Provide the [X, Y] coordinate of the cell's center where the given text is located.  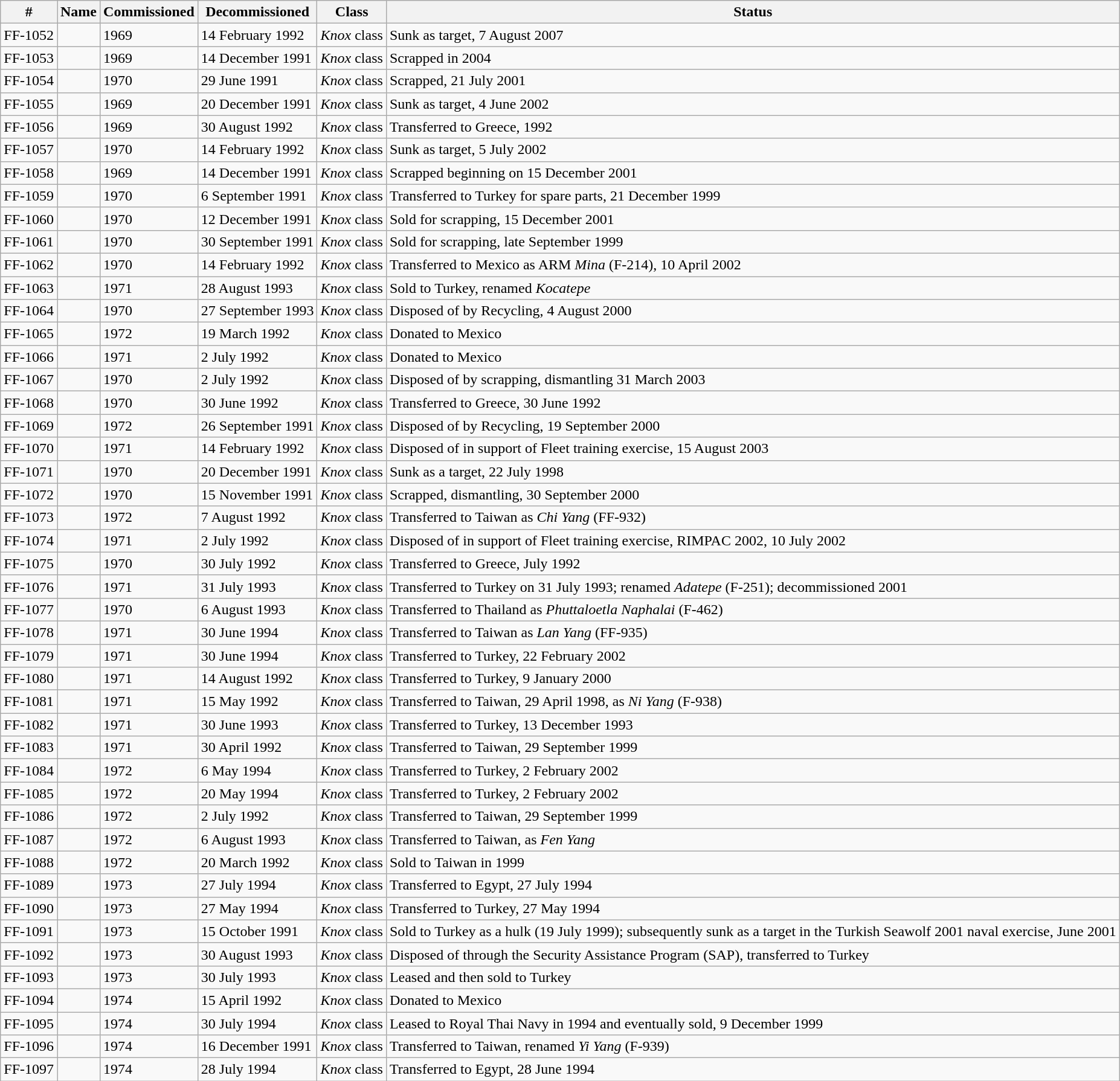
Transferred to Egypt, 27 July 1994 [753, 885]
FF-1062 [29, 265]
Scrapped, 21 July 2001 [753, 81]
FF-1060 [29, 219]
Commissioned [149, 12]
Transferred to Egypt, 28 June 1994 [753, 1070]
FF-1057 [29, 150]
FF-1085 [29, 794]
27 September 1993 [257, 311]
14 August 1992 [257, 679]
Scrapped, dismantling, 30 September 2000 [753, 495]
Transferred to Taiwan as Chi Yang (FF-932) [753, 518]
FF-1078 [29, 632]
Sunk as a target, 22 July 1998 [753, 472]
Scrapped in 2004 [753, 58]
Transferred to Taiwan, renamed Yi Yang (F-939) [753, 1047]
12 December 1991 [257, 219]
FF-1093 [29, 977]
30 August 1993 [257, 954]
Sold to Turkey, renamed Kocatepe [753, 288]
FF-1082 [29, 725]
28 August 1993 [257, 288]
Transferred to Turkey, 27 May 1994 [753, 908]
FF-1068 [29, 403]
Leased and then sold to Turkey [753, 977]
Transferred to Turkey for spare parts, 21 December 1999 [753, 196]
FF-1072 [29, 495]
Sold to Taiwan in 1999 [753, 862]
FF-1073 [29, 518]
FF-1058 [29, 173]
FF-1083 [29, 748]
FF-1086 [29, 816]
30 April 1992 [257, 748]
Disposed of in support of Fleet training exercise, 15 August 2003 [753, 449]
Transferred to Turkey, 9 January 2000 [753, 679]
Transferred to Greece, 1992 [753, 127]
30 June 1993 [257, 725]
Sold for scrapping, 15 December 2001 [753, 219]
FF-1092 [29, 954]
FF-1079 [29, 655]
FF-1094 [29, 1000]
Transferred to Greece, 30 June 1992 [753, 403]
FF-1074 [29, 540]
Sunk as target, 4 June 2002 [753, 104]
Sold for scrapping, late September 1999 [753, 242]
Transferred to Taiwan, 29 April 1998, as Ni Yang (F-938) [753, 702]
FF-1076 [29, 586]
FF-1089 [29, 885]
15 October 1991 [257, 931]
FF-1063 [29, 288]
FF-1059 [29, 196]
FF-1071 [29, 472]
16 December 1991 [257, 1047]
Decommissioned [257, 12]
FF-1065 [29, 334]
30 July 1992 [257, 563]
19 March 1992 [257, 334]
# [29, 12]
FF-1091 [29, 931]
FF-1052 [29, 35]
27 July 1994 [257, 885]
6 May 1994 [257, 771]
Disposed of through the Security Assistance Program (SAP), transferred to Turkey [753, 954]
FF-1070 [29, 449]
31 July 1993 [257, 586]
29 June 1991 [257, 81]
FF-1077 [29, 609]
Transferred to Turkey, 13 December 1993 [753, 725]
Transferred to Taiwan, as Fen Yang [753, 839]
30 June 1992 [257, 403]
Transferred to Greece, July 1992 [753, 563]
FF-1054 [29, 81]
FF-1055 [29, 104]
30 July 1994 [257, 1024]
Name [79, 12]
28 July 1994 [257, 1070]
Transferred to Mexico as ARM Mina (F-214), 10 April 2002 [753, 265]
30 September 1991 [257, 242]
Disposed of by Recycling, 4 August 2000 [753, 311]
Transferred to Taiwan as Lan Yang (FF-935) [753, 632]
15 November 1991 [257, 495]
FF-1084 [29, 771]
FF-1066 [29, 357]
20 May 1994 [257, 794]
20 March 1992 [257, 862]
6 September 1991 [257, 196]
FF-1067 [29, 380]
15 April 1992 [257, 1000]
30 July 1993 [257, 977]
Leased to Royal Thai Navy in 1994 and eventually sold, 9 December 1999 [753, 1024]
Class [352, 12]
FF-1095 [29, 1024]
Scrapped beginning on 15 December 2001 [753, 173]
FF-1088 [29, 862]
FF-1087 [29, 839]
FF-1080 [29, 679]
FF-1090 [29, 908]
FF-1069 [29, 426]
FF-1075 [29, 563]
Disposed of by Recycling, 19 September 2000 [753, 426]
Sold to Turkey as a hulk (19 July 1999); subsequently sunk as a target in the Turkish Seawolf 2001 naval exercise, June 2001 [753, 931]
Transferred to Turkey on 31 July 1993; renamed Adatepe (F-251); decommissioned 2001 [753, 586]
7 August 1992 [257, 518]
30 August 1992 [257, 127]
Transferred to Turkey, 22 February 2002 [753, 655]
Transferred to Thailand as Phuttaloetla Naphalai (F-462) [753, 609]
15 May 1992 [257, 702]
FF-1064 [29, 311]
FF-1061 [29, 242]
Sunk as target, 5 July 2002 [753, 150]
Sunk as target, 7 August 2007 [753, 35]
26 September 1991 [257, 426]
27 May 1994 [257, 908]
Status [753, 12]
Disposed of in support of Fleet training exercise, RIMPAC 2002, 10 July 2002 [753, 540]
FF-1081 [29, 702]
FF-1097 [29, 1070]
FF-1053 [29, 58]
Disposed of by scrapping, dismantling 31 March 2003 [753, 380]
FF-1056 [29, 127]
FF-1096 [29, 1047]
